For the text-containing cell, return its midpoint in [X, Y] coordinate format. 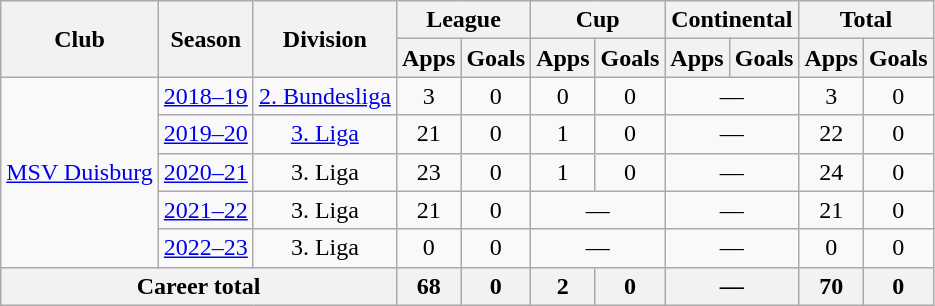
Club [80, 39]
MSV Duisburg [80, 172]
Continental [732, 20]
24 [831, 172]
Cup [598, 20]
2020–21 [206, 172]
2019–20 [206, 134]
70 [831, 286]
23 [428, 172]
2 [563, 286]
Division [324, 39]
2022–23 [206, 248]
22 [831, 134]
2021–22 [206, 210]
2. Bundesliga [324, 96]
2018–19 [206, 96]
Career total [199, 286]
68 [428, 286]
League [463, 20]
Total [866, 20]
Season [206, 39]
